Provide the [x, y] coordinate of the cell's center where the given text is located.  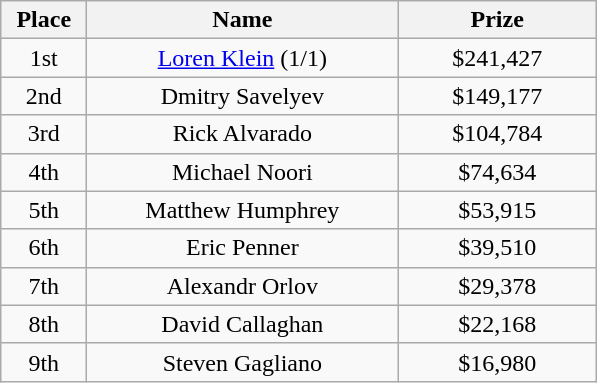
3rd [44, 134]
2nd [44, 96]
Loren Klein (1/1) [242, 58]
Prize [498, 20]
$16,980 [498, 362]
$241,427 [498, 58]
$29,378 [498, 286]
Michael Noori [242, 172]
Dmitry Savelyev [242, 96]
$74,634 [498, 172]
Eric Penner [242, 248]
4th [44, 172]
$104,784 [498, 134]
Rick Alvarado [242, 134]
$53,915 [498, 210]
Alexandr Orlov [242, 286]
$149,177 [498, 96]
Name [242, 20]
9th [44, 362]
Matthew Humphrey [242, 210]
Steven Gagliano [242, 362]
$39,510 [498, 248]
8th [44, 324]
David Callaghan [242, 324]
7th [44, 286]
$22,168 [498, 324]
5th [44, 210]
Place [44, 20]
6th [44, 248]
1st [44, 58]
